Return [X, Y] of the center of cell containing provided text 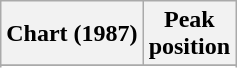
Chart (1987) [72, 34]
Peak position [189, 34]
